Extract the (x, y) coordinate from the center of the cell holding the provided text.  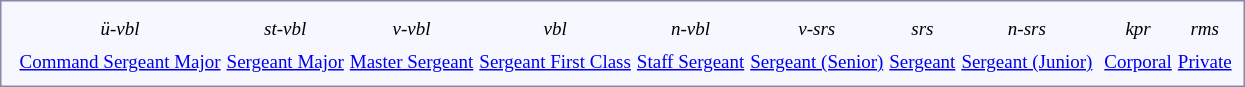
Private (1204, 60)
Sergeant Major (285, 60)
Sergeant First Class (556, 60)
n-srs (1027, 27)
srs (922, 27)
Command Sergeant Major (120, 60)
Corporal (1138, 60)
kpr (1138, 27)
v-vbl (412, 27)
Sergeant (922, 60)
Sergeant (Senior) (817, 60)
rms (1204, 27)
vbl (556, 27)
Staff Sergeant (690, 60)
Master Sergeant (412, 60)
Sergeant (Junior) (1027, 60)
st-vbl (285, 27)
n-vbl (690, 27)
v-srs (817, 27)
ü-vbl (120, 27)
